Provide the [X, Y] coordinate of the cell's center where the given text is located.  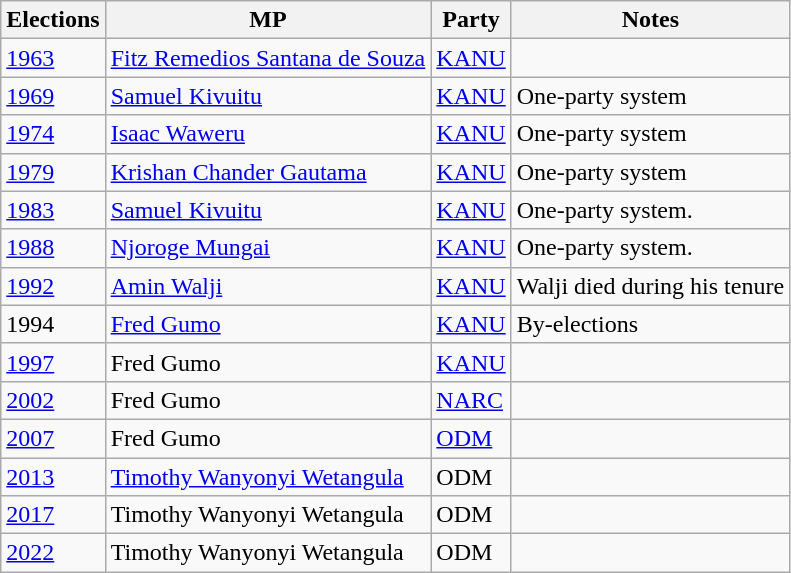
Isaac Waweru [268, 134]
1979 [53, 172]
2017 [53, 515]
MP [268, 20]
1997 [53, 362]
1988 [53, 248]
By-elections [650, 324]
Elections [53, 20]
1994 [53, 324]
Walji died during his tenure [650, 286]
1974 [53, 134]
Njoroge Mungai [268, 248]
Krishan Chander Gautama [268, 172]
1963 [53, 58]
2013 [53, 477]
Party [471, 20]
Notes [650, 20]
1992 [53, 286]
Amin Walji [268, 286]
2022 [53, 553]
Fitz Remedios Santana de Souza [268, 58]
1983 [53, 210]
2002 [53, 400]
NARC [471, 400]
2007 [53, 438]
1969 [53, 96]
